Return [X, Y] of the center of cell containing provided text 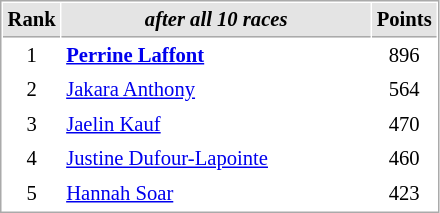
2 [32, 90]
3 [32, 124]
Points [404, 20]
423 [404, 194]
Jaelin Kauf [216, 124]
Justine Dufour-Lapointe [216, 158]
Perrine Laffont [216, 56]
Hannah Soar [216, 194]
5 [32, 194]
896 [404, 56]
4 [32, 158]
Rank [32, 20]
470 [404, 124]
564 [404, 90]
Jakara Anthony [216, 90]
after all 10 races [216, 20]
1 [32, 56]
460 [404, 158]
